Detect which cell encompasses the target text, then output its [x, y] center coordinate. 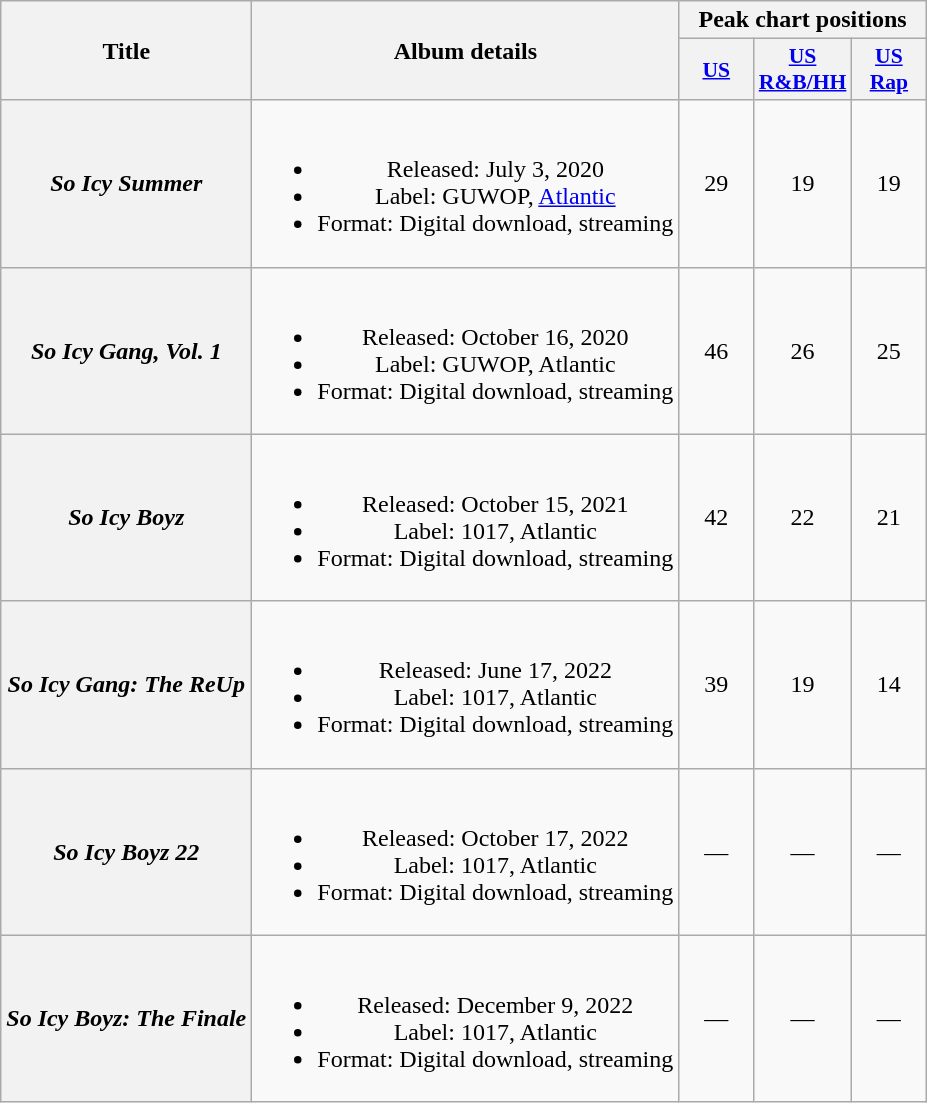
46 [716, 350]
Released: June 17, 2022Label: 1017, AtlanticFormat: Digital download, streaming [466, 684]
Released: October 17, 2022Label: 1017, AtlanticFormat: Digital download, streaming [466, 852]
39 [716, 684]
So Icy Gang, Vol. 1 [126, 350]
USRap [888, 70]
21 [888, 518]
26 [803, 350]
So Icy Boyz: The Finale [126, 1018]
So Icy Boyz 22 [126, 852]
US [716, 70]
Title [126, 50]
29 [716, 184]
Album details [466, 50]
Released: October 15, 2021Label: 1017, AtlanticFormat: Digital download, streaming [466, 518]
22 [803, 518]
So Icy Summer [126, 184]
Released: October 16, 2020Label: GUWOP, AtlanticFormat: Digital download, streaming [466, 350]
So Icy Gang: The ReUp [126, 684]
USR&B/HH [803, 70]
Released: December 9, 2022Label: 1017, AtlanticFormat: Digital download, streaming [466, 1018]
25 [888, 350]
Peak chart positions [803, 20]
So Icy Boyz [126, 518]
Released: July 3, 2020Label: GUWOP, AtlanticFormat: Digital download, streaming [466, 184]
14 [888, 684]
42 [716, 518]
